Provide the (X, Y) coordinate of the cell's center where the given text is located.  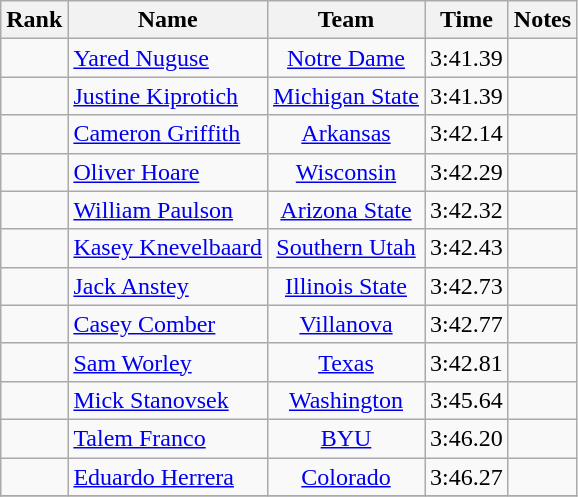
3:46.20 (467, 438)
Illinois State (346, 286)
Casey Comber (168, 324)
Name (168, 20)
William Paulson (168, 210)
3:42.43 (467, 248)
Notes (542, 20)
Michigan State (346, 96)
Southern Utah (346, 248)
3:45.64 (467, 400)
Kasey Knevelbaard (168, 248)
Rank (34, 20)
Arkansas (346, 134)
Cameron Griffith (168, 134)
Texas (346, 362)
Team (346, 20)
BYU (346, 438)
3:42.81 (467, 362)
Notre Dame (346, 58)
Villanova (346, 324)
3:42.77 (467, 324)
3:42.29 (467, 172)
Colorado (346, 477)
Mick Stanovsek (168, 400)
Wisconsin (346, 172)
Yared Nuguse (168, 58)
3:42.73 (467, 286)
Justine Kiprotich (168, 96)
Talem Franco (168, 438)
3:46.27 (467, 477)
Time (467, 20)
Jack Anstey (168, 286)
Oliver Hoare (168, 172)
Arizona State (346, 210)
Washington (346, 400)
3:42.32 (467, 210)
Sam Worley (168, 362)
3:42.14 (467, 134)
Eduardo Herrera (168, 477)
